Search for the cell housing the specified text and yield its (X, Y) center coordinate. 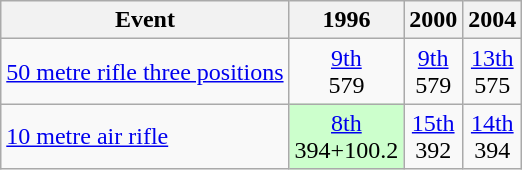
1996 (346, 20)
2000 (434, 20)
14th394 (492, 136)
15th392 (434, 136)
2004 (492, 20)
Event (145, 20)
50 metre rifle three positions (145, 72)
10 metre air rifle (145, 136)
8th394+100.2 (346, 136)
13th575 (492, 72)
